From the cell containing the given text, extract its center point as (X, Y) coordinate. 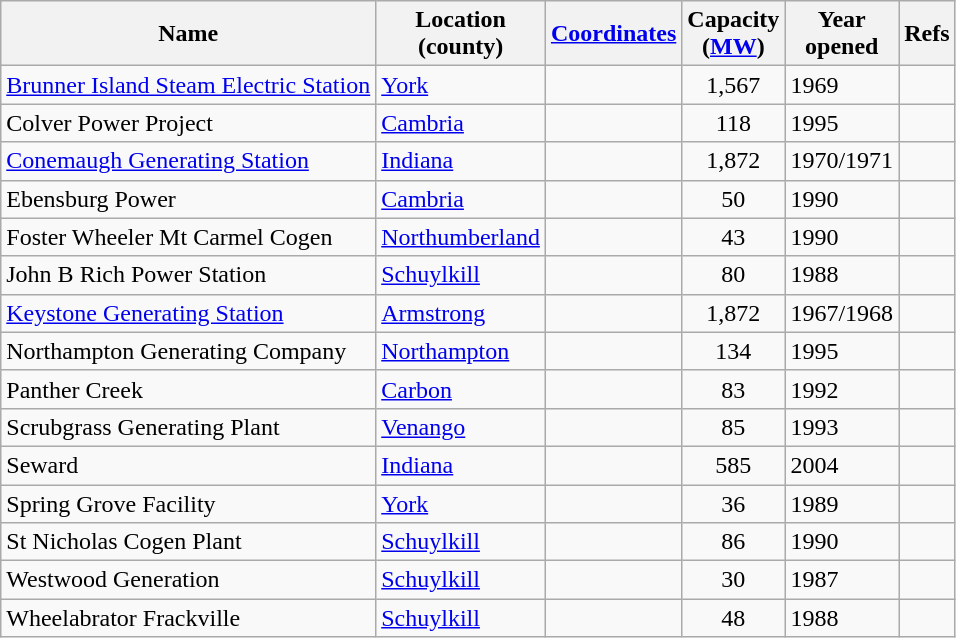
Westwood Generation (188, 580)
Foster Wheeler Mt Carmel Cogen (188, 237)
85 (734, 427)
Seward (188, 465)
1987 (842, 580)
86 (734, 542)
John B Rich Power Station (188, 275)
1989 (842, 503)
Venango (461, 427)
Name (188, 34)
Carbon (461, 389)
2004 (842, 465)
43 (734, 237)
Spring Grove Facility (188, 503)
Capacity(MW) (734, 34)
80 (734, 275)
Conemaugh Generating Station (188, 161)
36 (734, 503)
Northampton (461, 351)
Location(county) (461, 34)
1969 (842, 85)
50 (734, 199)
Northampton Generating Company (188, 351)
118 (734, 123)
1970/1971 (842, 161)
Armstrong (461, 313)
Scrubgrass Generating Plant (188, 427)
Brunner Island Steam Electric Station (188, 85)
1993 (842, 427)
585 (734, 465)
48 (734, 618)
1992 (842, 389)
1967/1968 (842, 313)
Northumberland (461, 237)
St Nicholas Cogen Plant (188, 542)
Coordinates (613, 34)
83 (734, 389)
30 (734, 580)
134 (734, 351)
Wheelabrator Frackville (188, 618)
1,567 (734, 85)
Keystone Generating Station (188, 313)
Panther Creek (188, 389)
Ebensburg Power (188, 199)
Colver Power Project (188, 123)
Yearopened (842, 34)
Refs (927, 34)
